Capture the cell that displays the provided text and extract its (x, y) central coordinate. 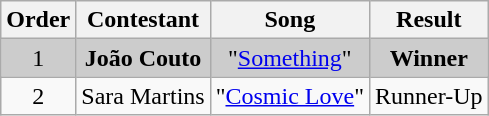
João Couto (143, 58)
Runner-Up (428, 96)
1 (38, 58)
Contestant (143, 20)
Winner (428, 58)
2 (38, 96)
Order (38, 20)
Song (290, 20)
"Something" (290, 58)
Sara Martins (143, 96)
"Cosmic Love" (290, 96)
Result (428, 20)
